Output the (X, Y) coordinate of the center of the cell containing the given text.  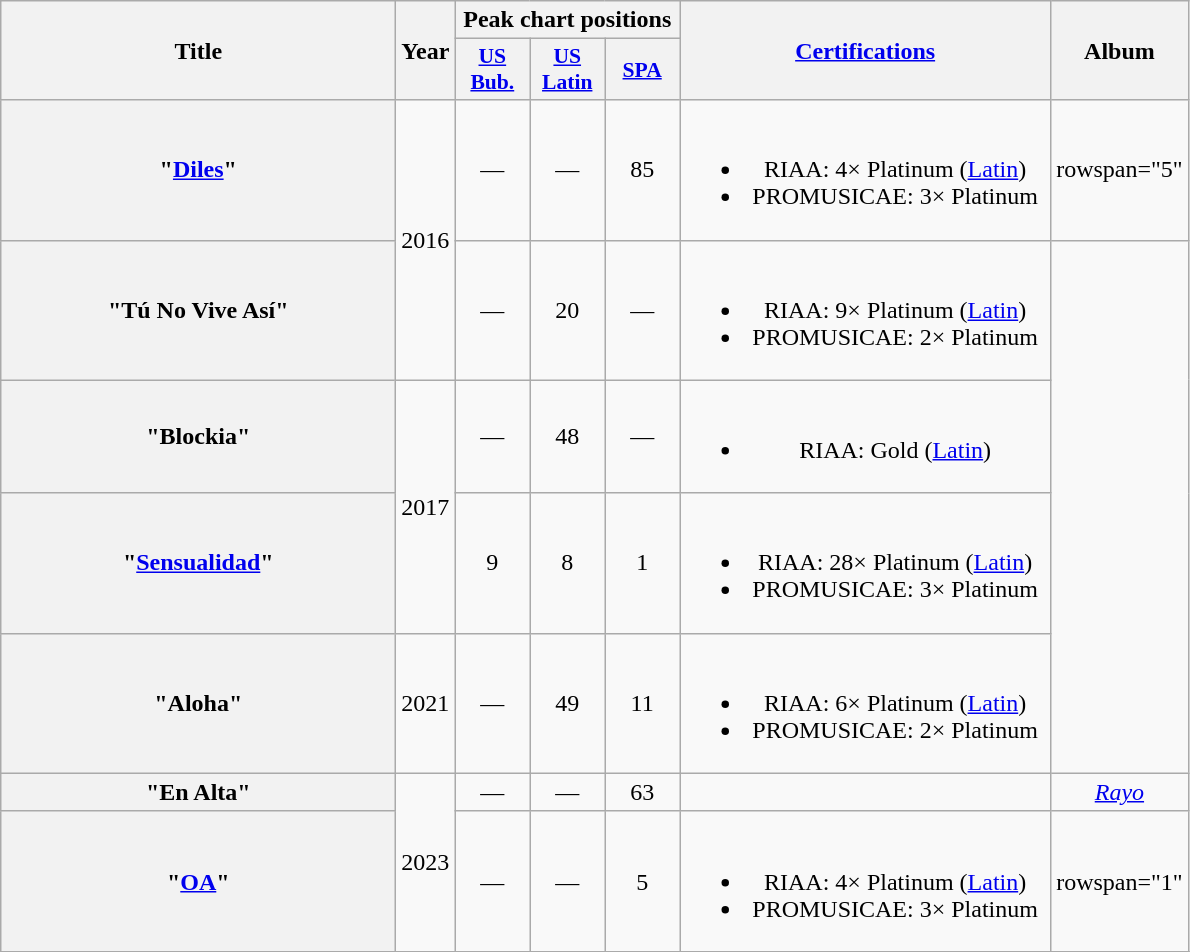
20 (568, 310)
"Tú No Vive Así" (198, 310)
USLatin (568, 70)
SPA (642, 70)
RIAA: 6× Platinum (Latin)PROMUSICAE: 2× Platinum (866, 703)
"Diles" (198, 170)
RIAA: Gold (Latin) (866, 436)
Peak chart positions (568, 20)
2023 (426, 862)
2021 (426, 703)
11 (642, 703)
Title (198, 50)
rowspan="1" (1120, 881)
63 (642, 792)
8 (568, 563)
2017 (426, 506)
"Sensualidad" (198, 563)
"Blockia" (198, 436)
49 (568, 703)
RIAA: 28× Platinum (Latin)PROMUSICAE: 3× Platinum (866, 563)
rowspan="5" (1120, 170)
"Aloha" (198, 703)
"OA" (198, 881)
Album (1120, 50)
Rayo (1120, 792)
Year (426, 50)
1 (642, 563)
US Bub. (492, 70)
9 (492, 563)
5 (642, 881)
2016 (426, 240)
85 (642, 170)
"En Alta" (198, 792)
48 (568, 436)
Certifications (866, 50)
RIAA: 9× Platinum (Latin)PROMUSICAE: 2× Platinum (866, 310)
